Scan for the cell matching the given text and deliver its (x, y) coordinate at center. 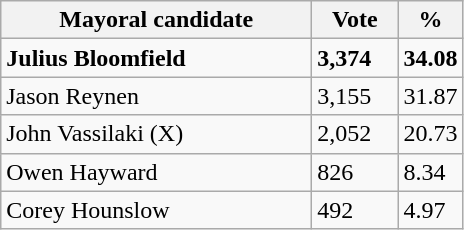
31.87 (430, 96)
Owen Hayward (156, 172)
3,374 (355, 58)
% (430, 20)
34.08 (430, 58)
3,155 (355, 96)
20.73 (430, 134)
Vote (355, 20)
Jason Reynen (156, 96)
8.34 (430, 172)
492 (355, 210)
Julius Bloomfield (156, 58)
John Vassilaki (X) (156, 134)
826 (355, 172)
2,052 (355, 134)
Corey Hounslow (156, 210)
4.97 (430, 210)
Mayoral candidate (156, 20)
